Search for the cell housing the specified text and yield its (X, Y) center coordinate. 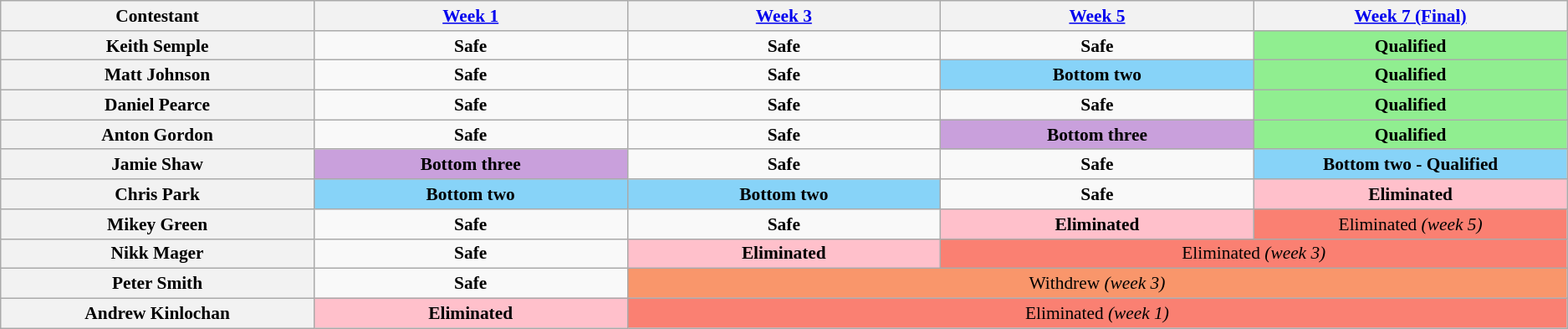
Anton Gordon (157, 135)
Bottom two - Qualified (1410, 165)
Contestant (157, 16)
Daniel Pearce (157, 105)
Jamie Shaw (157, 165)
Week 7 (Final) (1410, 16)
Week 3 (784, 16)
Week 5 (1097, 16)
Eliminated (week 1) (1097, 313)
Nikk Mager (157, 254)
Keith Semple (157, 46)
Andrew Kinlochan (157, 313)
Mikey Green (157, 224)
Week 1 (470, 16)
Eliminated (week 3) (1254, 254)
Matt Johnson (157, 75)
Withdrew (week 3) (1097, 284)
Peter Smith (157, 284)
Eliminated (week 5) (1410, 224)
Chris Park (157, 194)
